Scan for the cell matching the given text and deliver its (x, y) coordinate at center. 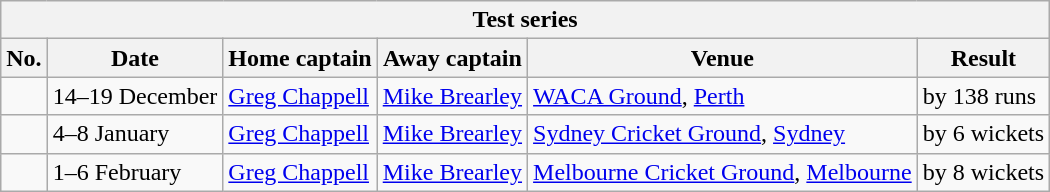
WACA Ground, Perth (723, 96)
Test series (526, 20)
1–6 February (135, 172)
by 8 wickets (983, 172)
Sydney Cricket Ground, Sydney (723, 134)
Result (983, 58)
Away captain (452, 58)
14–19 December (135, 96)
Venue (723, 58)
by 6 wickets (983, 134)
Home captain (300, 58)
Melbourne Cricket Ground, Melbourne (723, 172)
4–8 January (135, 134)
by 138 runs (983, 96)
No. (24, 58)
Date (135, 58)
